Scan for the cell matching the given text and deliver its (X, Y) coordinate at center. 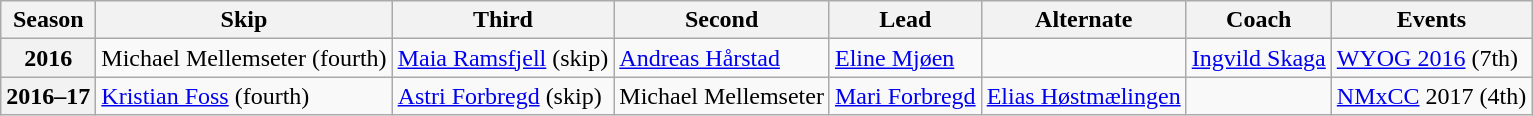
2016–17 (48, 96)
2016 (48, 58)
Season (48, 20)
Mari Forbregd (905, 96)
Coach (1258, 20)
Skip (244, 20)
Kristian Foss (fourth) (244, 96)
WYOG 2016 (7th) (1431, 58)
Ingvild Skaga (1258, 58)
Third (503, 20)
Andreas Hårstad (722, 58)
Second (722, 20)
Elias Høstmælingen (1084, 96)
NMxCC 2017 (4th) (1431, 96)
Eline Mjøen (905, 58)
Maia Ramsfjell (skip) (503, 58)
Lead (905, 20)
Astri Forbregd (skip) (503, 96)
Michael Mellemseter (722, 96)
Events (1431, 20)
Alternate (1084, 20)
Michael Mellemseter (fourth) (244, 58)
